For the text-containing cell, return its midpoint in [X, Y] coordinate format. 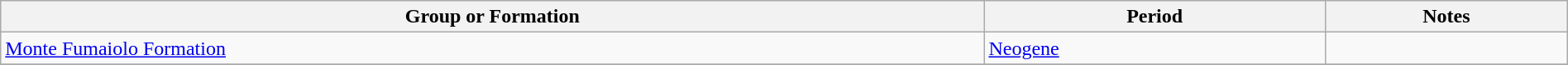
Monte Fumaiolo Formation [493, 48]
Neogene [1154, 48]
Group or Formation [493, 17]
Period [1154, 17]
Notes [1446, 17]
